Return [X, Y] of the center of cell containing provided text 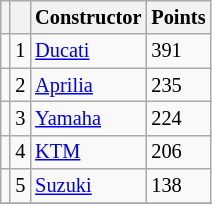
Constructor [88, 17]
1 [20, 51]
Points [178, 17]
3 [20, 118]
235 [178, 85]
4 [20, 152]
138 [178, 186]
Yamaha [88, 118]
391 [178, 51]
Aprilia [88, 85]
5 [20, 186]
KTM [88, 152]
Suzuki [88, 186]
Ducati [88, 51]
224 [178, 118]
2 [20, 85]
206 [178, 152]
